Provide the [x, y] coordinate of the cell's center where the given text is located.  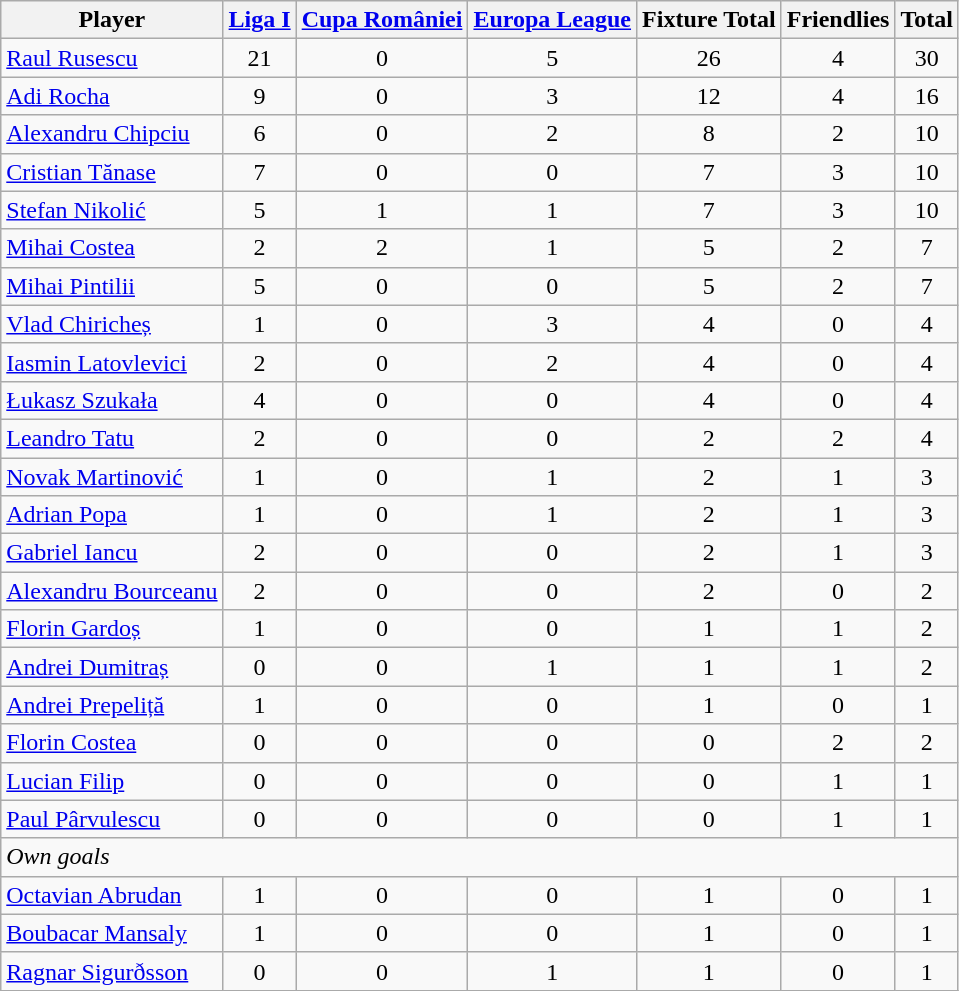
Stefan Nikolić [112, 210]
Adi Rocha [112, 96]
Adrian Popa [112, 515]
Andrei Dumitraș [112, 667]
Lucian Filip [112, 781]
Florin Gardoș [112, 629]
Mihai Costea [112, 248]
Friendlies [838, 20]
Iasmin Latovlevici [112, 362]
Florin Costea [112, 743]
Cristian Tănase [112, 172]
6 [260, 134]
Leandro Tatu [112, 438]
Cupa României [382, 20]
Boubacar Mansaly [112, 933]
Łukasz Szukała [112, 400]
30 [927, 58]
Alexandru Bourceanu [112, 591]
Liga I [260, 20]
Gabriel Iancu [112, 553]
16 [927, 96]
Raul Rusescu [112, 58]
Ragnar Sigurðsson [112, 971]
Andrei Prepeliță [112, 705]
Total [927, 20]
21 [260, 58]
9 [260, 96]
8 [710, 134]
Fixture Total [710, 20]
Vlad Chiricheș [112, 324]
Novak Martinović [112, 477]
Europa League [552, 20]
Alexandru Chipciu [112, 134]
Paul Pârvulescu [112, 819]
26 [710, 58]
Octavian Abrudan [112, 895]
Mihai Pintilii [112, 286]
Own goals [480, 857]
Player [112, 20]
12 [710, 96]
